Capture the cell that displays the provided text and extract its (X, Y) central coordinate. 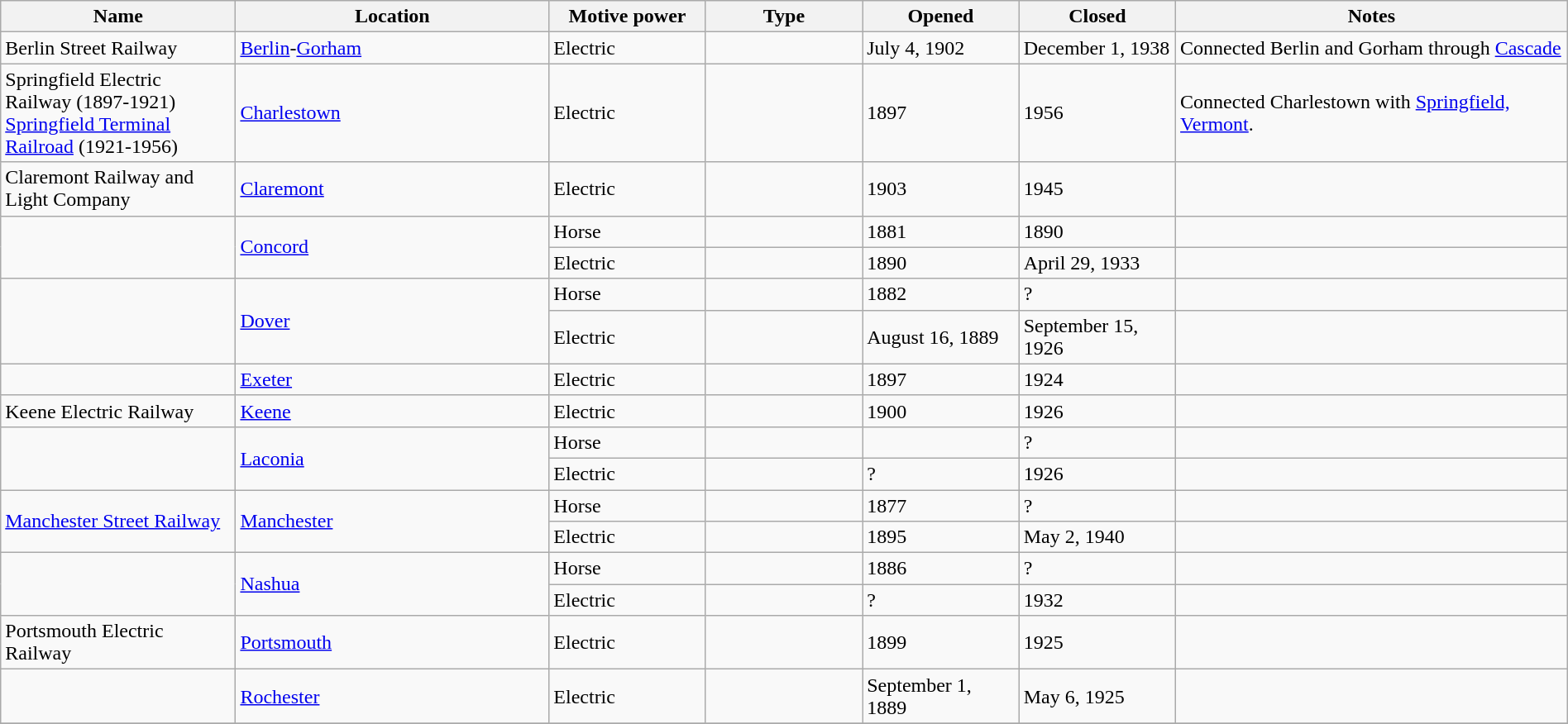
September 1, 1889 (941, 696)
Connected Charlestown with Springfield, Vermont. (1372, 112)
Closed (1097, 17)
Laconia (392, 458)
Springfield Electric Railway (1897-1921)Springfield Terminal Railroad (1921-1956) (118, 112)
1881 (941, 231)
1932 (1097, 600)
Nashua (392, 584)
April 29, 1933 (1097, 263)
1900 (941, 411)
1899 (941, 643)
1956 (1097, 112)
Connected Berlin and Gorham through Cascade (1372, 48)
1877 (941, 505)
Claremont Railway and Light Company (118, 188)
May 2, 1940 (1097, 537)
Berlin-Gorham (392, 48)
1903 (941, 188)
Keene Electric Railway (118, 411)
Manchester Street Railway (118, 521)
Exeter (392, 379)
December 1, 1938 (1097, 48)
Manchester (392, 521)
1886 (941, 569)
September 15, 1926 (1097, 337)
Concord (392, 247)
Rochester (392, 696)
Claremont (392, 188)
Motive power (627, 17)
Location (392, 17)
1945 (1097, 188)
Opened (941, 17)
1925 (1097, 643)
1924 (1097, 379)
Name (118, 17)
1882 (941, 294)
Type (784, 17)
July 4, 1902 (941, 48)
Notes (1372, 17)
May 6, 1925 (1097, 696)
Keene (392, 411)
Portsmouth (392, 643)
August 16, 1889 (941, 337)
Charlestown (392, 112)
Portsmouth Electric Railway (118, 643)
Berlin Street Railway (118, 48)
1895 (941, 537)
Dover (392, 321)
